Extract the (x, y) coordinate from the center of the cell holding the provided text.  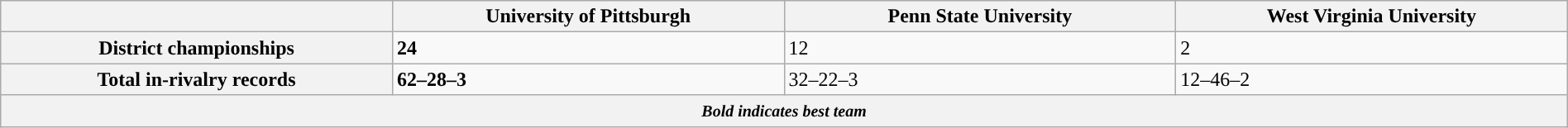
24 (588, 48)
32–22–3 (980, 79)
West Virginia University (1372, 17)
12 (980, 48)
12–46–2 (1372, 79)
Total in-rivalry records (197, 79)
District championships (197, 48)
2 (1372, 48)
University of Pittsburgh (588, 17)
Penn State University (980, 17)
62–28–3 (588, 79)
Bold indicates best team (784, 111)
